Pinpoint the cell where the given text exists, returning its [X, Y] midpoint coordinate. 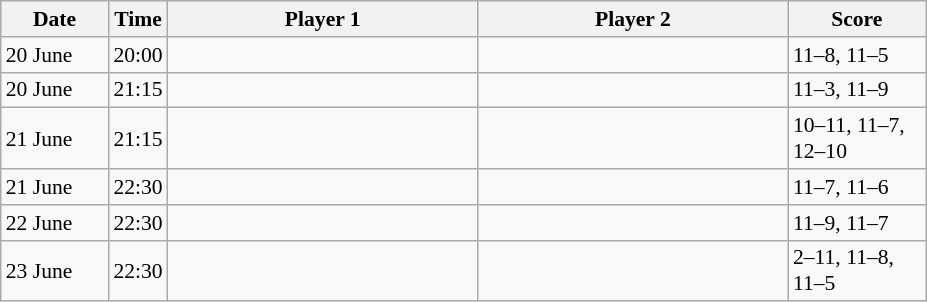
Score [857, 19]
20:00 [138, 55]
2–11, 11–8, 11–5 [857, 270]
23 June [55, 270]
Player 1 [323, 19]
11–7, 11–6 [857, 187]
Time [138, 19]
11–9, 11–7 [857, 223]
22 June [55, 223]
11–8, 11–5 [857, 55]
11–3, 11–9 [857, 90]
Date [55, 19]
Player 2 [633, 19]
10–11, 11–7, 12–10 [857, 138]
